Capture the cell that displays the provided text and extract its [X, Y] central coordinate. 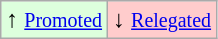
↓ Relegated [162, 20]
↑ Promoted [54, 20]
